Pinpoint the cell where the given text exists, returning its [x, y] midpoint coordinate. 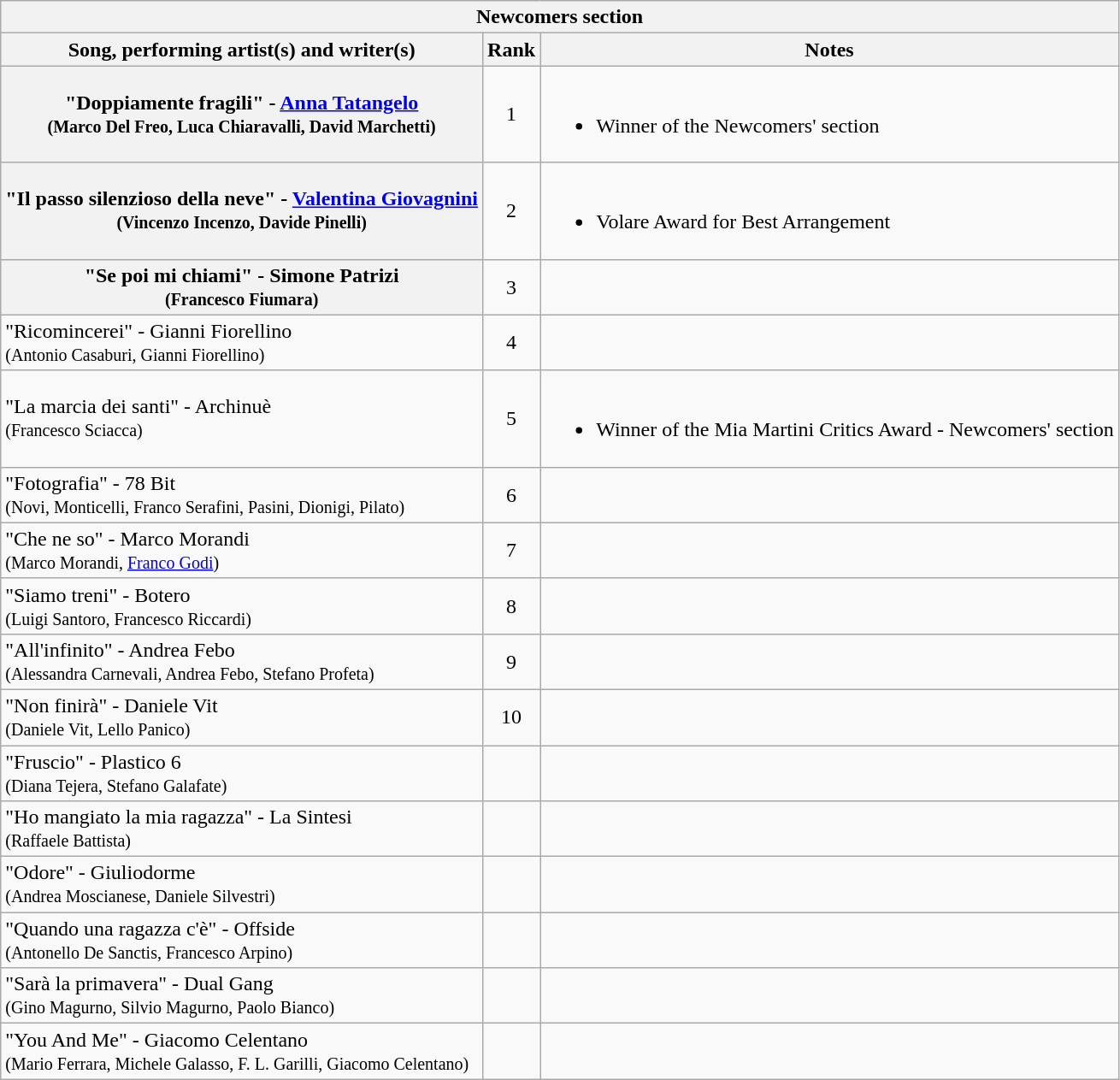
1 [511, 115]
"Il passo silenzioso della neve" - Valentina Giovagnini (Vincenzo Incenzo, Davide Pinelli) [242, 210]
9 [511, 662]
Volare Award for Best Arrangement [829, 210]
7 [511, 551]
"Fotografia" - 78 Bit (Novi, Monticelli, Franco Serafini, Pasini, Dionigi, Pilato) [242, 494]
"Non finirà" - Daniele Vit (Daniele Vit, Lello Panico) [242, 717]
6 [511, 494]
Song, performing artist(s) and writer(s) [242, 50]
"Se poi mi chiami" - Simone Patrizi (Francesco Fiumara) [242, 287]
"Fruscio" - Plastico 6 (Diana Tejera, Stefano Galafate) [242, 773]
"Odore" - Giuliodorme (Andrea Moscianese, Daniele Silvestri) [242, 884]
10 [511, 717]
"You And Me" - Giacomo Celentano (Mario Ferrara, Michele Galasso, F. L. Garilli, Giacomo Celentano) [242, 1052]
Winner of the Newcomers' section [829, 115]
Winner of the Mia Martini Critics Award - Newcomers' section [829, 419]
"Doppiamente fragili" - Anna Tatangelo (Marco Del Freo, Luca Chiaravalli, David Marchetti) [242, 115]
2 [511, 210]
4 [511, 342]
"All'infinito" - Andrea Febo (Alessandra Carnevali, Andrea Febo, Stefano Profeta) [242, 662]
5 [511, 419]
"Che ne so" - Marco Morandi (Marco Morandi, Franco Godi) [242, 551]
3 [511, 287]
8 [511, 605]
Rank [511, 50]
"Quando una ragazza c'è" - Offside (Antonello De Sanctis, Francesco Arpino) [242, 941]
Newcomers section [560, 17]
"Siamo treni" - Botero (Luigi Santoro, Francesco Riccardi) [242, 605]
Notes [829, 50]
"La marcia dei santi" - Archinuè (Francesco Sciacca) [242, 419]
"Sarà la primavera" - Dual Gang (Gino Magurno, Silvio Magurno, Paolo Bianco) [242, 995]
"Ricomincerei" - Gianni Fiorellino (Antonio Casaburi, Gianni Fiorellino) [242, 342]
"Ho mangiato la mia ragazza" - La Sintesi (Raffaele Battista) [242, 829]
